Detect which cell encompasses the target text, then output its (X, Y) center coordinate. 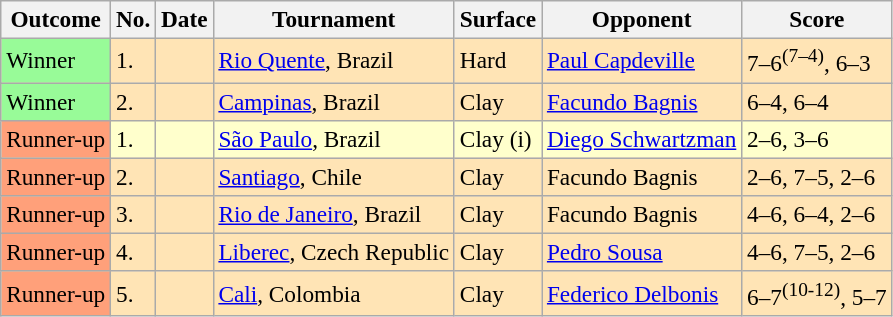
6–7(10-12), 5–7 (817, 293)
Federico Delbonis (642, 293)
Outcome (56, 19)
Surface (498, 19)
2–6, 3–6 (817, 139)
4. (134, 252)
Pedro Sousa (642, 252)
Opponent (642, 19)
7–6(7–4), 6–3 (817, 60)
4–6, 7–5, 2–6 (817, 252)
Cali, Colombia (334, 293)
Rio de Janeiro, Brazil (334, 214)
No. (134, 19)
Rio Quente, Brazil (334, 60)
3. (134, 214)
2–6, 7–5, 2–6 (817, 177)
Score (817, 19)
Tournament (334, 19)
Date (184, 19)
4–6, 6–4, 2–6 (817, 214)
Clay (i) (498, 139)
Santiago, Chile (334, 177)
São Paulo, Brazil (334, 139)
Liberec, Czech Republic (334, 252)
5. (134, 293)
Diego Schwartzman (642, 139)
6–4, 6–4 (817, 101)
Paul Capdeville (642, 60)
Hard (498, 60)
Campinas, Brazil (334, 101)
